Return [X, Y] of the center of cell containing provided text 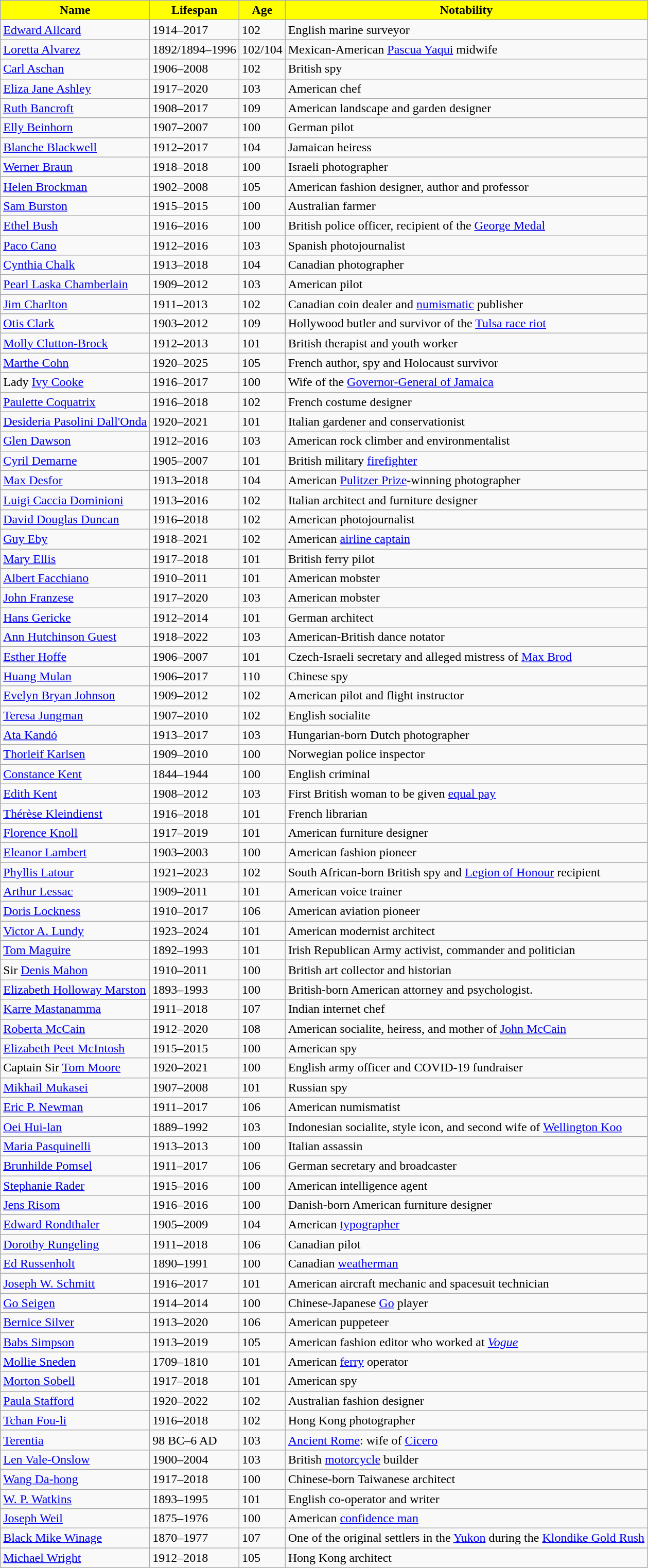
1918–2018 [195, 167]
Molly Clutton-Brock [75, 343]
British motorcycle builder [466, 1459]
98 BC–6 AD [195, 1440]
Lifespan [195, 10]
British therapist and youth worker [466, 343]
Dorothy Rungeling [75, 1244]
Mollie Sneden [75, 1362]
1913–2019 [195, 1342]
American-British dance notator [466, 637]
1870–1977 [195, 1538]
Canadian coin dealer and numismatic publisher [466, 304]
First British woman to be given equal pay [466, 794]
1912–2014 [195, 618]
German architect [466, 618]
English army officer and COVID-19 fundraiser [466, 1068]
Go Seigen [75, 1303]
Elly Beinhorn [75, 128]
Mikhail Mukasei [75, 1087]
American furniture designer [466, 833]
British-born American attorney and psychologist. [466, 990]
Glen Dawson [75, 441]
Jim Charlton [75, 304]
American aviation pioneer [466, 911]
1912–2018 [195, 1558]
1910–2017 [195, 911]
Ruth Bancroft [75, 108]
1906–2007 [195, 657]
American pilot [466, 285]
Canadian weatherman [466, 1264]
Evelyn Bryan Johnson [75, 696]
1920–2022 [195, 1401]
Guy Eby [75, 539]
Edith Kent [75, 794]
1906–2017 [195, 676]
American pilot and flight instructor [466, 696]
Elizabeth Peet McIntosh [75, 1048]
Michael Wright [75, 1558]
1918–2021 [195, 539]
1914–2017 [195, 30]
Black Mike Winage [75, 1538]
American confidence man [466, 1519]
Helen Brockman [75, 186]
Paco Cano [75, 245]
Ata Kandó [75, 735]
Italian architect and furniture designer [466, 500]
American typographer [466, 1225]
Victor A. Lundy [75, 931]
1912–2013 [195, 343]
Thérèse Kleindienst [75, 813]
Loretta Alvarez [75, 49]
English criminal [466, 774]
Captain Sir Tom Moore [75, 1068]
Maria Pasquinelli [75, 1146]
Babs Simpson [75, 1342]
1905–2007 [195, 461]
David Douglas Duncan [75, 519]
1892/1894–1996 [195, 49]
American aircraft mechanic and spacesuit technician [466, 1283]
English marine surveyor [466, 30]
Esther Hoffe [75, 657]
Jens Risom [75, 1205]
Edward Rondthaler [75, 1225]
American rock climber and environmentalist [466, 441]
Paula Stafford [75, 1401]
Otis Clark [75, 324]
110 [262, 676]
Blanche Blackwell [75, 147]
Bernice Silver [75, 1323]
1911–2013 [195, 304]
Lady Ivy Cooke [75, 382]
American chef [466, 89]
Tchan Fou-li [75, 1420]
Hans Gericke [75, 618]
1709–1810 [195, 1362]
1913–2016 [195, 500]
German secretary and broadcaster [466, 1166]
French librarian [466, 813]
1893–1995 [195, 1499]
1908–2017 [195, 108]
1917–2019 [195, 833]
Italian assassin [466, 1146]
1892–1993 [195, 950]
1909–2010 [195, 754]
Tom Maguire [75, 950]
American puppeteer [466, 1323]
Ed Russenholt [75, 1264]
1907–2007 [195, 128]
1912–2017 [195, 147]
Oei Hui-lan [75, 1126]
One of the original settlers in the Yukon during the Klondike Gold Rush [466, 1538]
1905–2009 [195, 1225]
Ethel Bush [75, 225]
British military firefighter [466, 461]
Wife of the Governor-General of Jamaica [466, 382]
Danish-born American furniture designer [466, 1205]
Len Vale-Onslow [75, 1459]
1875–1976 [195, 1519]
Notability [466, 10]
W. P. Watkins [75, 1499]
1909–2011 [195, 892]
Chinese spy [466, 676]
Luigi Caccia Dominioni [75, 500]
Mexican-American Pascua Yaqui midwife [466, 49]
Roberta McCain [75, 1029]
Spanish photojournalist [466, 245]
Indian internet chef [466, 1009]
1913–2013 [195, 1146]
Florence Knoll [75, 833]
Joseph W. Schmitt [75, 1283]
South African-born British spy and Legion of Honour recipient [466, 872]
British ferry pilot [466, 558]
Ancient Rome: wife of Cicero [466, 1440]
English co-operator and writer [466, 1499]
American photojournalist [466, 519]
Stephanie Rader [75, 1185]
Desideria Pasolini Dall'Onda [75, 421]
Werner Braun [75, 167]
American numismatist [466, 1107]
Chinese-Japanese Go player [466, 1303]
1889–1992 [195, 1126]
1900–2004 [195, 1459]
1914–2014 [195, 1303]
Joseph Weil [75, 1519]
Hollywood butler and survivor of the Tulsa race riot [466, 324]
French author, spy and Holocaust survivor [466, 363]
Karre Mastanamma [75, 1009]
Albert Facchiano [75, 578]
American landscape and garden designer [466, 108]
Paulette Coquatrix [75, 402]
American voice trainer [466, 892]
American modernist architect [466, 931]
Canadian photographer [466, 265]
American ferry operator [466, 1362]
British spy [466, 69]
1890–1991 [195, 1264]
Sam Burston [75, 206]
1921–2023 [195, 872]
Brunhilde Pomsel [75, 1166]
Russian spy [466, 1087]
1844–1944 [195, 774]
Cynthia Chalk [75, 265]
1907–2010 [195, 715]
British art collector and historian [466, 970]
1923–2024 [195, 931]
American airline captain [466, 539]
Hong Kong architect [466, 1558]
Norwegian police inspector [466, 754]
Hong Kong photographer [466, 1420]
Age [262, 10]
Indonesian socialite, style icon, and second wife of Wellington Koo [466, 1126]
Doris Lockness [75, 911]
American fashion editor who worked at Vogue [466, 1342]
Max Desfor [75, 480]
Australian farmer [466, 206]
British police officer, recipient of the George Medal [466, 225]
American fashion designer, author and professor [466, 186]
Edward Allcard [75, 30]
Eliza Jane Ashley [75, 89]
Ann Hutchinson Guest [75, 637]
1907–2008 [195, 1087]
1915–2016 [195, 1185]
1902–2008 [195, 186]
102/104 [262, 49]
1913–2020 [195, 1323]
108 [262, 1029]
Canadian pilot [466, 1244]
Hungarian-born Dutch photographer [466, 735]
Phyllis Latour [75, 872]
Australian fashion designer [466, 1401]
American Pulitzer Prize-winning photographer [466, 480]
American intelligence agent [466, 1185]
American socialite, heiress, and mother of John McCain [466, 1029]
Italian gardener and conservationist [466, 421]
Elizabeth Holloway Marston [75, 990]
Thorleif Karlsen [75, 754]
1918–2022 [195, 637]
Terentia [75, 1440]
Czech-Israeli secretary and alleged mistress of Max Brod [466, 657]
Morton Sobell [75, 1381]
1912–2020 [195, 1029]
Wang Da-hong [75, 1479]
1913–2017 [195, 735]
1903–2012 [195, 324]
1908–2012 [195, 794]
Huang Mulan [75, 676]
Teresa Jungman [75, 715]
Name [75, 10]
Constance Kent [75, 774]
English socialite [466, 715]
French costume designer [466, 402]
Irish Republican Army activist, commander and politician [466, 950]
German pilot [466, 128]
American fashion pioneer [466, 852]
Mary Ellis [75, 558]
Eleanor Lambert [75, 852]
1906–2008 [195, 69]
Israeli photographer [466, 167]
Eric P. Newman [75, 1107]
Marthe Cohn [75, 363]
1903–2003 [195, 852]
Arthur Lessac [75, 892]
Cyril Demarne [75, 461]
1920–2025 [195, 363]
Sir Denis Mahon [75, 970]
Pearl Laska Chamberlain [75, 285]
Chinese-born Taiwanese architect [466, 1479]
1893–1993 [195, 990]
Carl Aschan [75, 69]
John Franzese [75, 598]
Jamaican heiress [466, 147]
